Identify which cell holds the provided text, then report its (x, y) central coordinate. 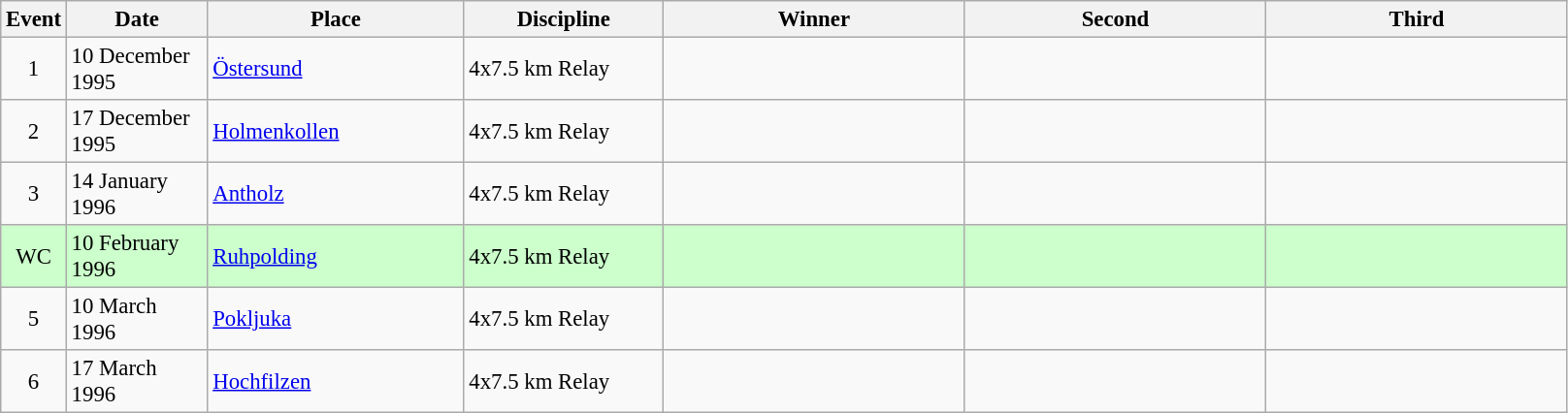
10 December 1995 (137, 70)
10 March 1996 (137, 320)
17 December 1995 (137, 132)
Second (1116, 19)
Event (34, 19)
Holmenkollen (336, 132)
Östersund (336, 70)
Date (137, 19)
1 (34, 70)
Antholz (336, 194)
10 February 1996 (137, 256)
Third (1417, 19)
3 (34, 194)
14 January 1996 (137, 194)
Winner (815, 19)
2 (34, 132)
WC (34, 256)
Ruhpolding (336, 256)
Discipline (564, 19)
Place (336, 19)
Pokljuka (336, 320)
5 (34, 320)
